From the cell containing the given text, extract its center point as [X, Y] coordinate. 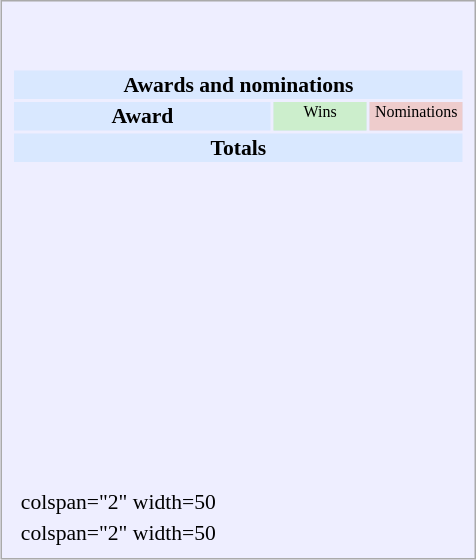
Nominations [416, 116]
Award [142, 116]
Awards and nominations [238, 84]
Awards and nominations Award Wins Nominations Totals [239, 262]
Totals [238, 147]
Wins [320, 116]
